Pinpoint the cell where the given text exists, returning its (x, y) midpoint coordinate. 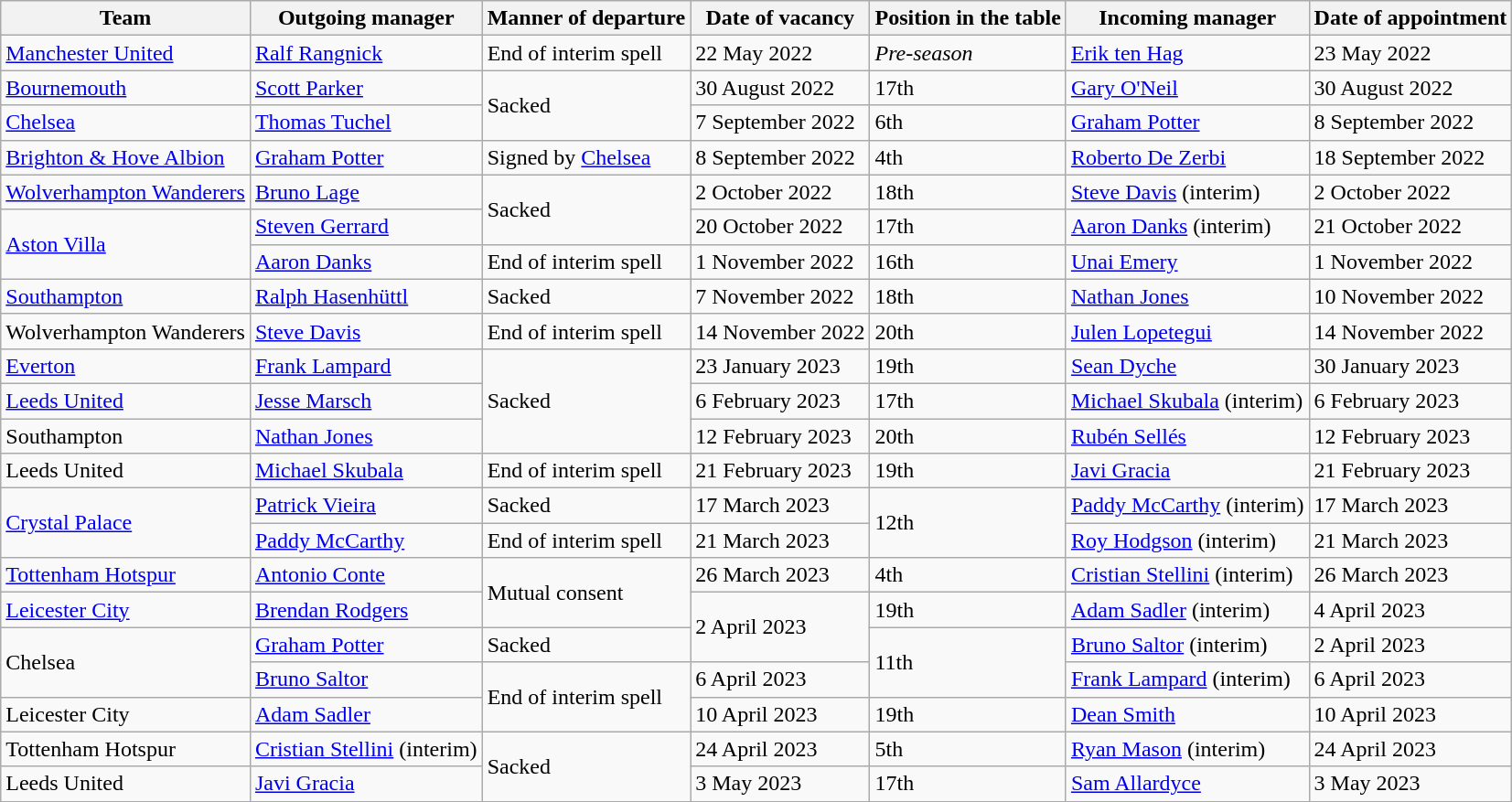
Brighton & Hove Albion (126, 157)
Incoming manager (1187, 18)
Julen Lopetegui (1187, 331)
Steve Davis (interim) (1187, 192)
22 May 2022 (780, 53)
Michael Skubala (interim) (1187, 401)
7 November 2022 (780, 296)
23 January 2023 (780, 366)
Michael Skubala (366, 471)
Bournemouth (126, 88)
Adam Sadler (366, 714)
Rubén Sellés (1187, 436)
Manchester United (126, 53)
Outgoing manager (366, 18)
Signed by Chelsea (585, 157)
Date of vacancy (780, 18)
Steven Gerrard (366, 227)
Frank Lampard (interim) (1187, 679)
Aaron Danks (366, 262)
Roberto De Zerbi (1187, 157)
Ryan Mason (interim) (1187, 749)
Antonio Conte (366, 575)
12th (968, 523)
Bruno Saltor (366, 679)
6th (968, 123)
Unai Emery (1187, 262)
Manner of departure (585, 18)
Patrick Vieira (366, 506)
Team (126, 18)
Thomas Tuchel (366, 123)
Paddy McCarthy (interim) (1187, 506)
Steve Davis (366, 331)
16th (968, 262)
Adam Sadler (interim) (1187, 610)
Aston Villa (126, 244)
Dean Smith (1187, 714)
Gary O'Neil (1187, 88)
Bruno Lage (366, 192)
18 September 2022 (1410, 157)
Mutual consent (585, 593)
Scott Parker (366, 88)
4 April 2023 (1410, 610)
7 September 2022 (780, 123)
Sam Allardyce (1187, 784)
Roy Hodgson (interim) (1187, 540)
Date of appointment (1410, 18)
Sean Dyche (1187, 366)
Pre-season (968, 53)
Bruno Saltor (interim) (1187, 645)
Paddy McCarthy (366, 540)
Erik ten Hag (1187, 53)
11th (968, 662)
Position in the table (968, 18)
23 May 2022 (1410, 53)
Everton (126, 366)
Ralf Rangnick (366, 53)
10 November 2022 (1410, 296)
Jesse Marsch (366, 401)
21 October 2022 (1410, 227)
30 January 2023 (1410, 366)
Brendan Rodgers (366, 610)
20 October 2022 (780, 227)
Aaron Danks (interim) (1187, 227)
Ralph Hasenhüttl (366, 296)
Frank Lampard (366, 366)
Crystal Palace (126, 523)
5th (968, 749)
